From the cell containing the given text, extract its center point as [X, Y] coordinate. 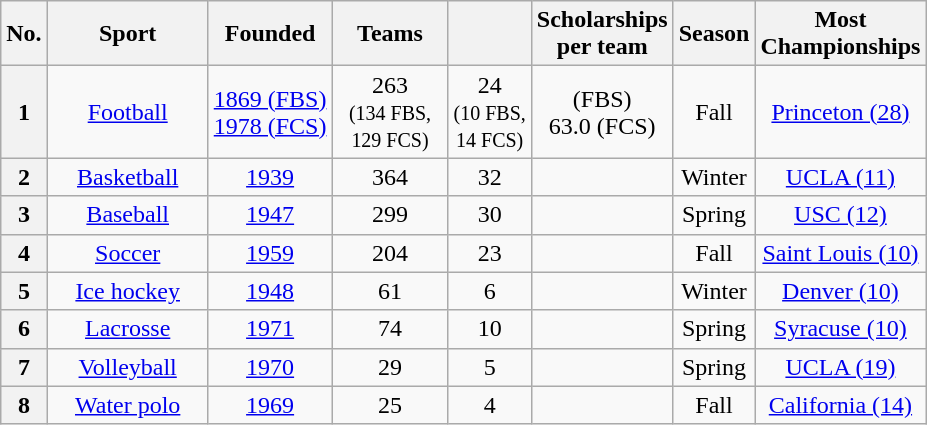
Most Championships [840, 34]
8 [24, 405]
263(134 FBS, 129 FCS) [390, 112]
1 [24, 112]
1971 [270, 329]
3 [24, 215]
1969 [270, 405]
California (14) [840, 405]
10 [490, 329]
Soccer [128, 253]
204 [390, 253]
Saint Louis (10) [840, 253]
29 [390, 367]
25 [390, 405]
61 [390, 291]
364 [390, 177]
30 [490, 215]
1959 [270, 253]
Scholarshipsper team [602, 34]
UCLA (11) [840, 177]
1948 [270, 291]
Volleyball [128, 367]
1869 (FBS)1978 (FCS) [270, 112]
USC (12) [840, 215]
Denver (10) [840, 291]
Teams [390, 34]
Football [128, 112]
23 [490, 253]
32 [490, 177]
Basketball [128, 177]
74 [390, 329]
Ice hockey [128, 291]
(FBS)63.0 (FCS) [602, 112]
Princeton (28) [840, 112]
2 [24, 177]
24(10 FBS,14 FCS) [490, 112]
UCLA (19) [840, 367]
Founded [270, 34]
Sport [128, 34]
Syracuse (10) [840, 329]
7 [24, 367]
1947 [270, 215]
Baseball [128, 215]
1970 [270, 367]
299 [390, 215]
Lacrosse [128, 329]
1939 [270, 177]
Water polo [128, 405]
No. [24, 34]
Season [714, 34]
